Return the (x, y) coordinate for the center point of the cell that contains the specified text.  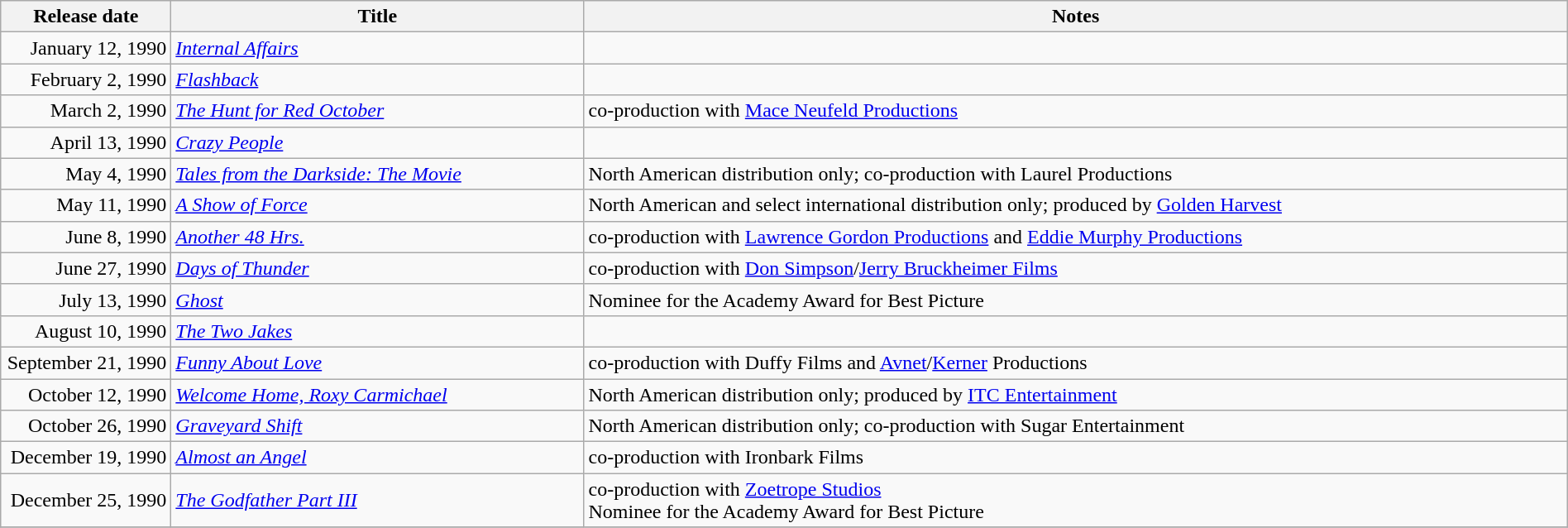
May 11, 1990 (86, 205)
October 12, 1990 (86, 395)
North American and select international distribution only; produced by Golden Harvest (1075, 205)
Almost an Angel (377, 458)
North American distribution only; co-production with Laurel Productions (1075, 174)
Flashback (377, 79)
The Godfather Part III (377, 500)
co-production with Zoetrope StudiosNominee for the Academy Award for Best Picture (1075, 500)
North American distribution only; co-production with Sugar Entertainment (1075, 426)
co-production with Mace Neufeld Productions (1075, 111)
Days of Thunder (377, 268)
Funny About Love (377, 362)
The Hunt for Red October (377, 111)
October 26, 1990 (86, 426)
July 13, 1990 (86, 300)
Graveyard Shift (377, 426)
Internal Affairs (377, 48)
co-production with Duffy Films and Avnet/Kerner Productions (1075, 362)
Another 48 Hrs. (377, 237)
Title (377, 17)
co-production with Lawrence Gordon Productions and Eddie Murphy Productions (1075, 237)
co-production with Ironbark Films (1075, 458)
April 13, 1990 (86, 142)
June 27, 1990 (86, 268)
Notes (1075, 17)
A Show of Force (377, 205)
co-production with Don Simpson/Jerry Bruckheimer Films (1075, 268)
December 19, 1990 (86, 458)
Release date (86, 17)
February 2, 1990 (86, 79)
Tales from the Darkside: The Movie (377, 174)
Welcome Home, Roxy Carmichael (377, 395)
March 2, 1990 (86, 111)
December 25, 1990 (86, 500)
June 8, 1990 (86, 237)
May 4, 1990 (86, 174)
The Two Jakes (377, 331)
Crazy People (377, 142)
Ghost (377, 300)
North American distribution only; produced by ITC Entertainment (1075, 395)
Nominee for the Academy Award for Best Picture (1075, 300)
September 21, 1990 (86, 362)
August 10, 1990 (86, 331)
January 12, 1990 (86, 48)
